Determine the (X, Y) coordinate at the center of the cell enclosing the given text.  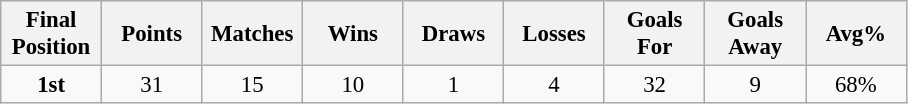
31 (152, 85)
4 (554, 85)
Losses (554, 34)
Goals Away (756, 34)
32 (654, 85)
15 (252, 85)
Matches (252, 34)
Goals For (654, 34)
1st (52, 85)
68% (856, 85)
Draws (454, 34)
Final Position (52, 34)
Avg% (856, 34)
Wins (354, 34)
1 (454, 85)
Points (152, 34)
9 (756, 85)
10 (354, 85)
